Identify which cell holds the provided text, then report its (X, Y) central coordinate. 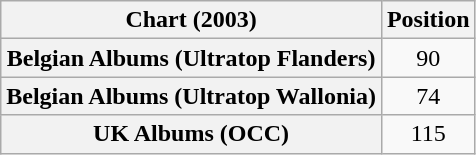
74 (428, 96)
90 (428, 58)
Chart (2003) (192, 20)
Belgian Albums (Ultratop Flanders) (192, 58)
Belgian Albums (Ultratop Wallonia) (192, 96)
115 (428, 134)
Position (428, 20)
UK Albums (OCC) (192, 134)
